Capture the cell that displays the provided text and extract its (x, y) central coordinate. 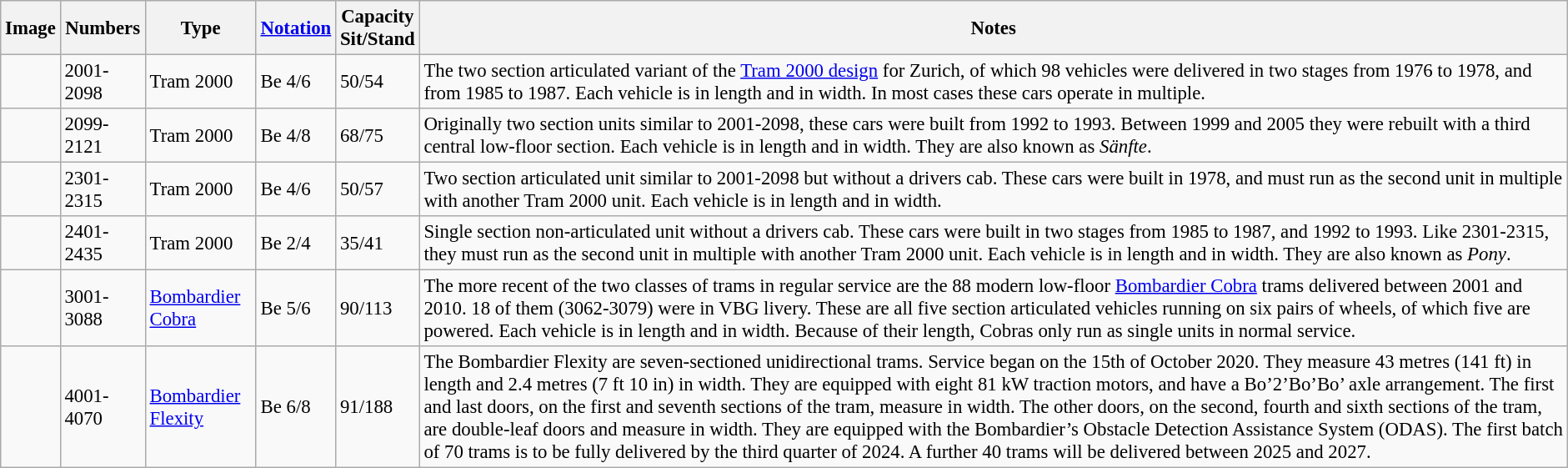
Numbers (103, 28)
2001-2098 (103, 82)
CapacitySit/Stand (378, 28)
50/54 (378, 82)
50/57 (378, 190)
Notes (994, 28)
68/75 (378, 135)
Type (200, 28)
Be 2/4 (295, 244)
Notation (295, 28)
2401-2435 (103, 244)
2099-2121 (103, 135)
Bombardier Cobra (200, 309)
2301-2315 (103, 190)
Be 4/8 (295, 135)
3001-3088 (103, 309)
35/41 (378, 244)
Be 5/6 (295, 309)
90/113 (378, 309)
Image (30, 28)
